Scan for the cell matching the given text and deliver its [X, Y] coordinate at center. 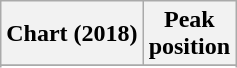
Chart (2018) [72, 34]
Peakposition [189, 34]
